Search for the cell housing the specified text and yield its [X, Y] center coordinate. 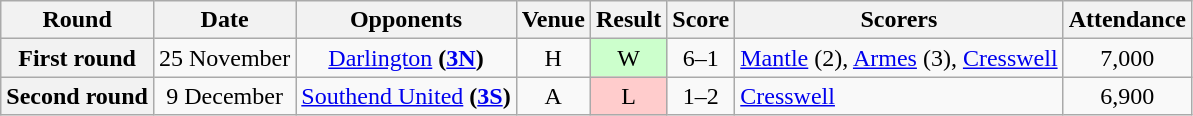
L [628, 96]
Second round [78, 96]
Attendance [1127, 20]
Result [628, 20]
Darlington (3N) [406, 58]
Round [78, 20]
A [553, 96]
Cresswell [899, 96]
25 November [224, 58]
H [553, 58]
Score [701, 20]
Southend United (3S) [406, 96]
6,900 [1127, 96]
Mantle (2), Armes (3), Cresswell [899, 58]
Opponents [406, 20]
7,000 [1127, 58]
Scorers [899, 20]
1–2 [701, 96]
W [628, 58]
First round [78, 58]
Date [224, 20]
Venue [553, 20]
9 December [224, 96]
6–1 [701, 58]
